Output the (x, y) coordinate of the center of the cell containing the given text.  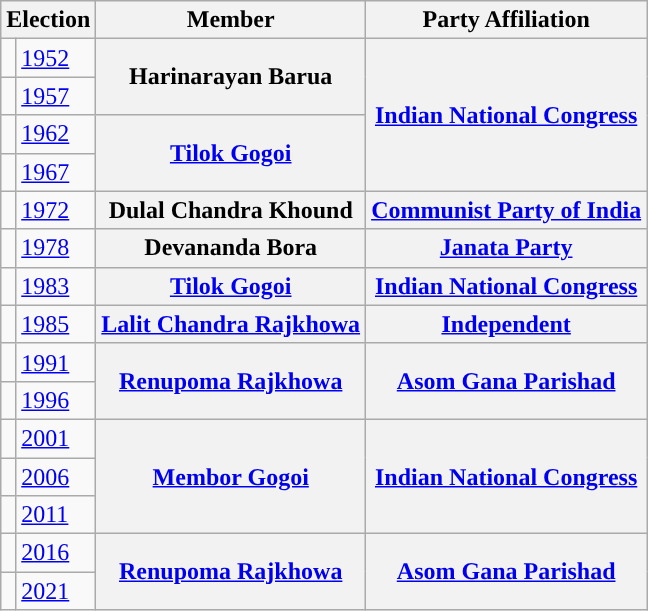
2001 (56, 438)
Harinarayan Barua (231, 77)
Member (231, 20)
Independent (506, 324)
Party Affiliation (506, 20)
1972 (56, 210)
Devananda Bora (231, 248)
Dulal Chandra Khound (231, 210)
2021 (56, 591)
Janata Party (506, 248)
Communist Party of India (506, 210)
1967 (56, 172)
2011 (56, 515)
1957 (56, 96)
1996 (56, 400)
1962 (56, 134)
2006 (56, 477)
Election (48, 20)
Membor Gogoi (231, 476)
1978 (56, 248)
1991 (56, 362)
Lalit Chandra Rajkhowa (231, 324)
2016 (56, 553)
1983 (56, 286)
1952 (56, 58)
1985 (56, 324)
